Provide the (x, y) coordinate of the cell's center where the given text is located.  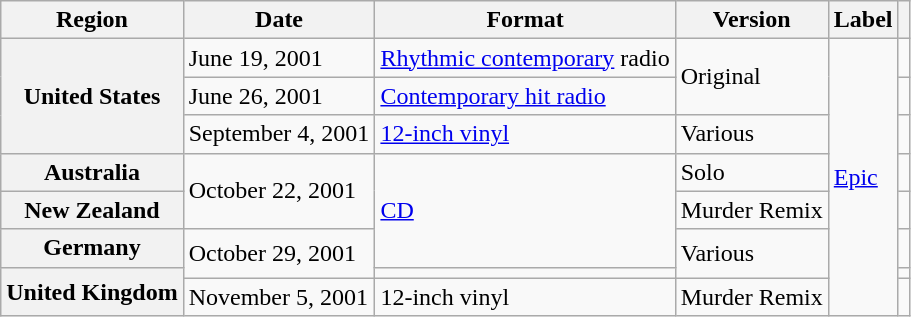
Solo (752, 172)
October 29, 2001 (279, 254)
Format (525, 20)
Epic (863, 178)
Label (863, 20)
New Zealand (92, 210)
Contemporary hit radio (525, 96)
CD (525, 210)
Original (752, 77)
October 22, 2001 (279, 191)
Australia (92, 172)
Rhythmic contemporary radio (525, 58)
Date (279, 20)
September 4, 2001 (279, 134)
United Kingdom (92, 292)
Germany (92, 248)
Version (752, 20)
November 5, 2001 (279, 297)
June 19, 2001 (279, 58)
Region (92, 20)
United States (92, 96)
June 26, 2001 (279, 96)
